Scan for the cell matching the given text and deliver its [x, y] coordinate at center. 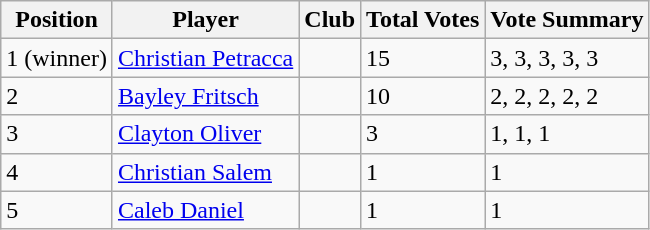
Club [330, 20]
Vote Summary [567, 20]
10 [423, 96]
4 [57, 172]
2, 2, 2, 2, 2 [567, 96]
1, 1, 1 [567, 134]
1 (winner) [57, 58]
Player [205, 20]
5 [57, 210]
Bayley Fritsch [205, 96]
Caleb Daniel [205, 210]
Christian Salem [205, 172]
15 [423, 58]
Christian Petracca [205, 58]
2 [57, 96]
Total Votes [423, 20]
Position [57, 20]
Clayton Oliver [205, 134]
3, 3, 3, 3, 3 [567, 58]
